Return the (x, y) coordinate for the center point of the cell that contains the specified text.  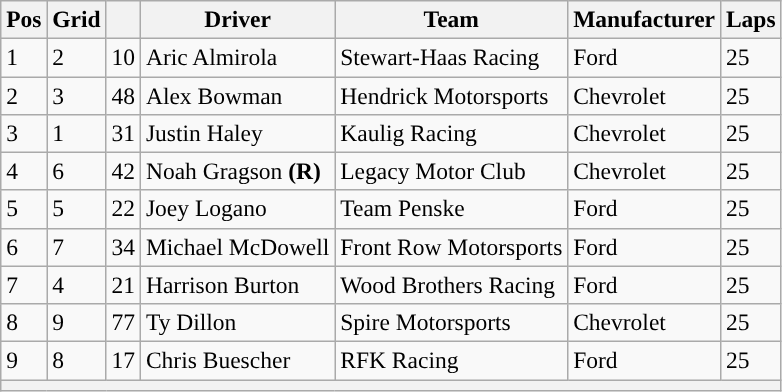
RFK Racing (452, 360)
34 (123, 247)
Chris Buescher (237, 360)
Wood Brothers Racing (452, 285)
31 (123, 133)
Front Row Motorsports (452, 247)
22 (123, 209)
Pos (24, 19)
Stewart-Haas Racing (452, 57)
Spire Motorsports (452, 322)
48 (123, 95)
Kaulig Racing (452, 133)
Legacy Motor Club (452, 171)
Michael McDowell (237, 247)
Aric Almirola (237, 57)
Noah Gragson (R) (237, 171)
42 (123, 171)
77 (123, 322)
Alex Bowman (237, 95)
Laps (750, 19)
Team Penske (452, 209)
Justin Haley (237, 133)
Team (452, 19)
10 (123, 57)
Hendrick Motorsports (452, 95)
Grid (76, 19)
17 (123, 360)
Ty Dillon (237, 322)
Manufacturer (644, 19)
Harrison Burton (237, 285)
21 (123, 285)
Joey Logano (237, 209)
Driver (237, 19)
